For the text-containing cell, return its midpoint in (X, Y) coordinate format. 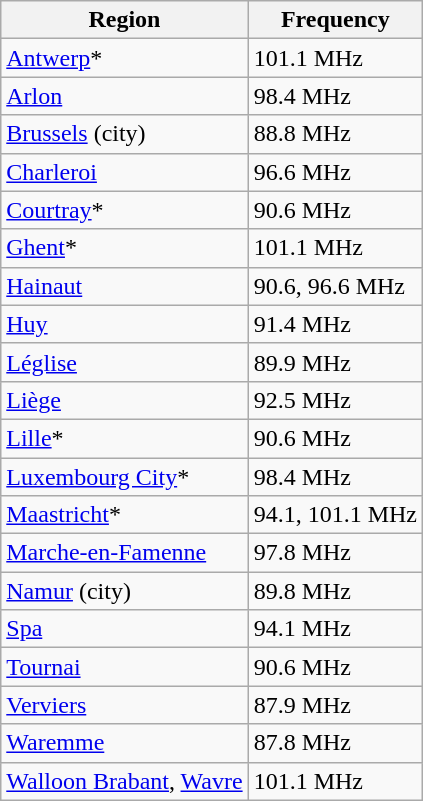
89.9 MHz (335, 362)
Luxembourg City* (124, 477)
87.9 MHz (335, 705)
94.1, 101.1 MHz (335, 515)
Region (124, 20)
88.8 MHz (335, 134)
90.6, 96.6 MHz (335, 286)
91.4 MHz (335, 324)
97.8 MHz (335, 553)
Huy (124, 324)
Marche-en-Famenne (124, 553)
Courtray* (124, 210)
Antwerp* (124, 58)
Charleroi (124, 172)
94.1 MHz (335, 629)
Liège (124, 400)
Ghent* (124, 248)
Namur (city) (124, 591)
89.8 MHz (335, 591)
Lille* (124, 438)
Spa (124, 629)
Waremme (124, 743)
Maastricht* (124, 515)
Léglise (124, 362)
96.6 MHz (335, 172)
Walloon Brabant, Wavre (124, 781)
Brussels (city) (124, 134)
Hainaut (124, 286)
Arlon (124, 96)
87.8 MHz (335, 743)
92.5 MHz (335, 400)
Verviers (124, 705)
Tournai (124, 667)
Frequency (335, 20)
